Find where the given text appears and provide that cell's center as (X, Y) coordinate. 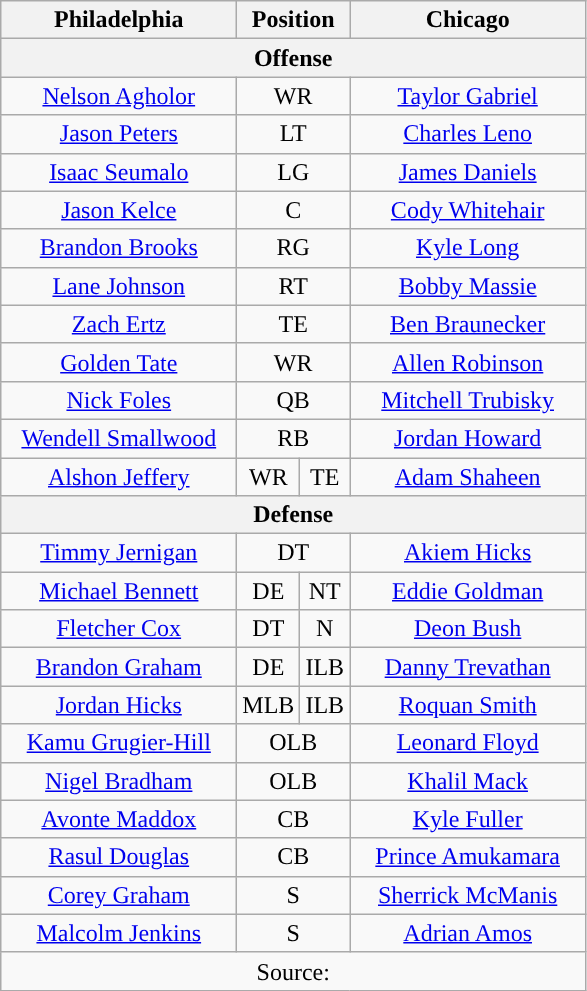
Leonard Floyd (468, 743)
NT (325, 591)
Alshon Jeffery (119, 477)
Allen Robinson (468, 362)
Avonte Maddox (119, 819)
Rasul Douglas (119, 857)
Source: (294, 971)
Zach Ertz (119, 324)
Charles Leno (468, 134)
QB (294, 400)
RG (294, 248)
Eddie Goldman (468, 591)
Kyle Long (468, 248)
Brandon Brooks (119, 248)
Nick Foles (119, 400)
Akiem Hicks (468, 553)
Jason Kelce (119, 210)
Wendell Smallwood (119, 438)
Cody Whitehair (468, 210)
Taylor Gabriel (468, 96)
Prince Amukamara (468, 857)
Michael Bennett (119, 591)
Danny Trevathan (468, 667)
James Daniels (468, 172)
Adrian Amos (468, 933)
Jordan Hicks (119, 705)
RT (294, 286)
Khalil Mack (468, 781)
Isaac Seumalo (119, 172)
Corey Graham (119, 895)
Ben Braunecker (468, 324)
Brandon Graham (119, 667)
Golden Tate (119, 362)
Kamu Grugier-Hill (119, 743)
Offense (294, 58)
Bobby Massie (468, 286)
Nelson Agholor (119, 96)
C (294, 210)
Deon Bush (468, 629)
Adam Shaheen (468, 477)
Position (294, 20)
MLB (268, 705)
Fletcher Cox (119, 629)
RB (294, 438)
N (325, 629)
LT (294, 134)
Defense (294, 515)
Chicago (468, 20)
Malcolm Jenkins (119, 933)
Roquan Smith (468, 705)
LG (294, 172)
Jordan Howard (468, 438)
Kyle Fuller (468, 819)
Nigel Bradham (119, 781)
Sherrick McManis (468, 895)
Philadelphia (119, 20)
Mitchell Trubisky (468, 400)
Jason Peters (119, 134)
Timmy Jernigan (119, 553)
Lane Johnson (119, 286)
